Locate the cell with the specified text and output its (X, Y) center coordinate. 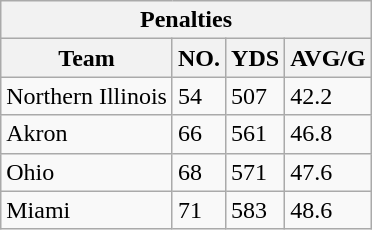
46.8 (328, 134)
66 (198, 134)
Miami (87, 210)
54 (198, 96)
68 (198, 172)
Akron (87, 134)
71 (198, 210)
48.6 (328, 210)
YDS (256, 58)
Ohio (87, 172)
42.2 (328, 96)
507 (256, 96)
Team (87, 58)
561 (256, 134)
AVG/G (328, 58)
Northern Illinois (87, 96)
583 (256, 210)
47.6 (328, 172)
Penalties (186, 20)
571 (256, 172)
NO. (198, 58)
